Extract the (x, y) coordinate from the center of the cell holding the provided text.  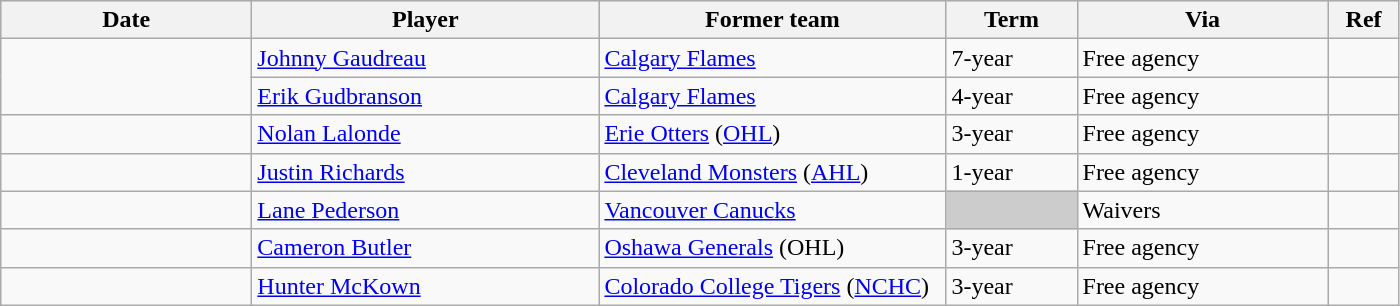
Player (426, 20)
4-year (1012, 96)
Hunter McKown (426, 286)
Vancouver Canucks (772, 210)
Ref (1364, 20)
7-year (1012, 58)
Waivers (1202, 210)
Erie Otters (OHL) (772, 134)
Via (1202, 20)
Colorado College Tigers (NCHC) (772, 286)
Oshawa Generals (OHL) (772, 248)
Former team (772, 20)
1-year (1012, 172)
Date (126, 20)
Lane Pederson (426, 210)
Cameron Butler (426, 248)
Nolan Lalonde (426, 134)
Erik Gudbranson (426, 96)
Justin Richards (426, 172)
Term (1012, 20)
Johnny Gaudreau (426, 58)
Cleveland Monsters (AHL) (772, 172)
